Determine the [x, y] coordinate at the center of the cell enclosing the given text.  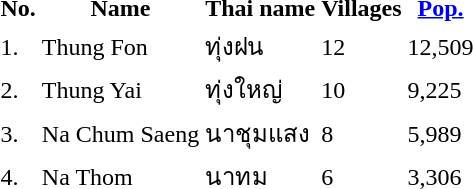
ทุ่งใหญ่ [260, 90]
Thung Fon [120, 46]
8 [362, 133]
นาชุมแสง [260, 133]
12 [362, 46]
Na Chum Saeng [120, 133]
10 [362, 90]
Thung Yai [120, 90]
ทุ่งฝน [260, 46]
